Identify which cell holds the provided text, then report its [X, Y] central coordinate. 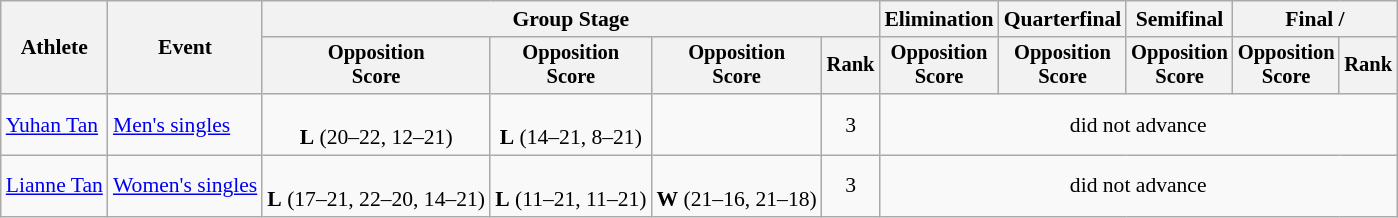
L (11–21, 11–21) [570, 186]
Men's singles [185, 124]
L (14–21, 8–21) [570, 124]
Lianne Tan [54, 186]
Athlete [54, 48]
W (21–16, 21–18) [737, 186]
Elimination [938, 19]
Quarterfinal [1063, 19]
L (20–22, 12–21) [376, 124]
L (17–21, 22–20, 14–21) [376, 186]
Event [185, 48]
Group Stage [570, 19]
Semifinal [1180, 19]
Women's singles [185, 186]
Final / [1315, 19]
Yuhan Tan [54, 124]
